Scan for the cell matching the given text and deliver its (x, y) coordinate at center. 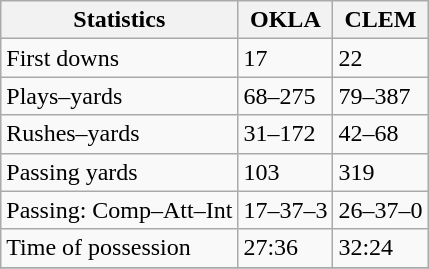
17 (286, 58)
68–275 (286, 96)
27:36 (286, 248)
Rushes–yards (120, 134)
103 (286, 172)
OKLA (286, 20)
17–37–3 (286, 210)
Passing yards (120, 172)
31–172 (286, 134)
42–68 (380, 134)
26–37–0 (380, 210)
Time of possession (120, 248)
Plays–yards (120, 96)
319 (380, 172)
79–387 (380, 96)
First downs (120, 58)
22 (380, 58)
Passing: Comp–Att–Int (120, 210)
CLEM (380, 20)
32:24 (380, 248)
Statistics (120, 20)
